Extract the (x, y) coordinate from the center of the cell holding the provided text.  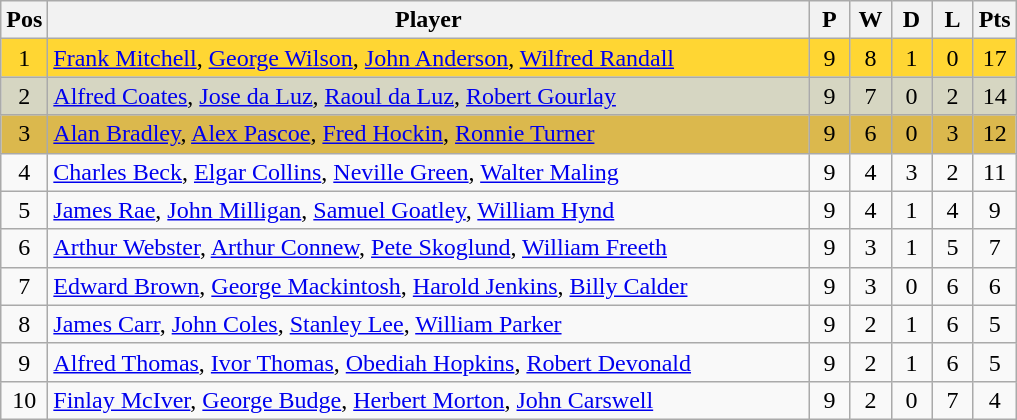
10 (24, 400)
W (870, 20)
Finlay McIver, George Budge, Herbert Morton, John Carswell (428, 400)
Player (428, 20)
12 (994, 134)
Charles Beck, Elgar Collins, Neville Green, Walter Maling (428, 172)
James Carr, John Coles, Stanley Lee, William Parker (428, 324)
Edward Brown, George Mackintosh, Harold Jenkins, Billy Calder (428, 286)
Pos (24, 20)
D (912, 20)
Alfred Coates, Jose da Luz, Raoul da Luz, Robert Gourlay (428, 96)
Alan Bradley, Alex Pascoe, Fred Hockin, Ronnie Turner (428, 134)
14 (994, 96)
P (830, 20)
James Rae, John Milligan, Samuel Goatley, William Hynd (428, 210)
Pts (994, 20)
11 (994, 172)
L (952, 20)
Arthur Webster, Arthur Connew, Pete Skoglund, William Freeth (428, 248)
Frank Mitchell, George Wilson, John Anderson, Wilfred Randall (428, 58)
Alfred Thomas, Ivor Thomas, Obediah Hopkins, Robert Devonald (428, 362)
17 (994, 58)
